Determine the [X, Y] coordinate at the center of the cell enclosing the given text.  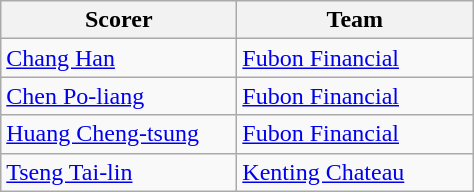
Huang Cheng-tsung [119, 134]
Chen Po-liang [119, 96]
Tseng Tai-lin [119, 172]
Kenting Chateau [355, 172]
Chang Han [119, 58]
Team [355, 20]
Scorer [119, 20]
